Extract the (x, y) coordinate from the center of the cell holding the provided text.  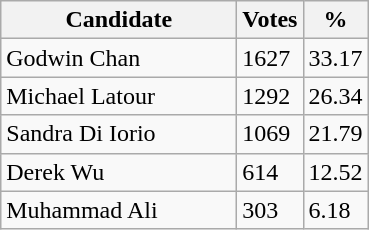
6.18 (336, 210)
% (336, 20)
21.79 (336, 134)
Godwin Chan (119, 58)
33.17 (336, 58)
Sandra Di Iorio (119, 134)
Michael Latour (119, 96)
Derek Wu (119, 172)
12.52 (336, 172)
Candidate (119, 20)
1292 (270, 96)
303 (270, 210)
26.34 (336, 96)
Votes (270, 20)
614 (270, 172)
Muhammad Ali (119, 210)
1627 (270, 58)
1069 (270, 134)
